Determine the [X, Y] coordinate at the center of the cell enclosing the given text.  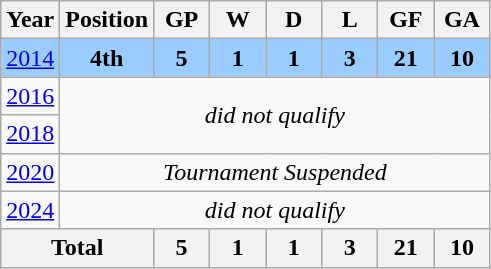
2018 [30, 134]
L [350, 20]
GF [406, 20]
W [238, 20]
2024 [30, 210]
Year [30, 20]
GP [182, 20]
D [294, 20]
Position [107, 20]
2014 [30, 58]
Tournament Suspended [275, 172]
GA [462, 20]
4th [107, 58]
2016 [30, 96]
Total [78, 248]
2020 [30, 172]
